Extract the [x, y] coordinate from the center of the cell holding the provided text.  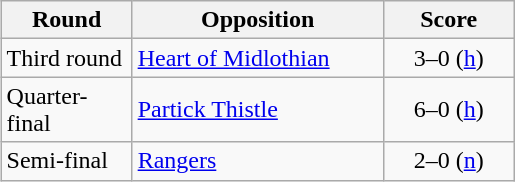
Semi-final [66, 161]
Quarter-final [66, 110]
Rangers [258, 161]
2–0 (n) [448, 161]
Score [448, 20]
Opposition [258, 20]
Partick Thistle [258, 110]
6–0 (h) [448, 110]
3–0 (h) [448, 58]
Third round [66, 58]
Round [66, 20]
Heart of Midlothian [258, 58]
